Find where the given text appears and provide that cell's center as (X, Y) coordinate. 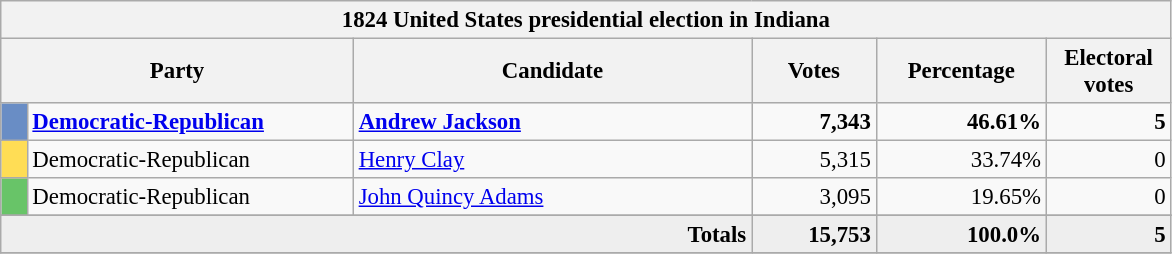
15,753 (814, 235)
Electoral votes (1108, 72)
1824 United States presidential election in Indiana (586, 20)
Henry Clay (552, 160)
46.61% (961, 122)
Candidate (552, 72)
Totals (376, 235)
7,343 (814, 122)
Andrew Jackson (552, 122)
Votes (814, 72)
5,315 (814, 160)
100.0% (961, 235)
Party (178, 72)
Percentage (961, 72)
19.65% (961, 197)
John Quincy Adams (552, 197)
33.74% (961, 160)
3,095 (814, 197)
